Detect which cell encompasses the target text, then output its [X, Y] center coordinate. 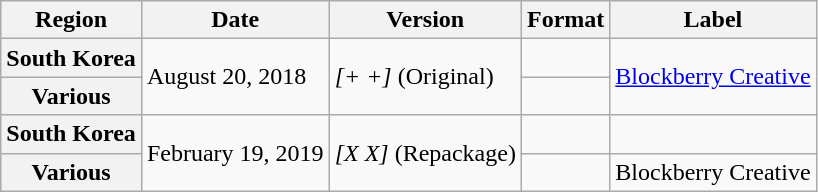
August 20, 2018 [235, 77]
Label [713, 20]
Version [425, 20]
Region [72, 20]
February 19, 2019 [235, 153]
Format [565, 20]
[X X] (Repackage) [425, 153]
Date [235, 20]
[+ +] (Original) [425, 77]
